Determine the (X, Y) coordinate at the center of the cell enclosing the given text.  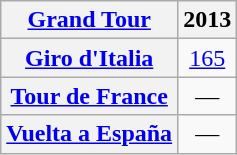
Vuelta a España (90, 134)
165 (208, 58)
2013 (208, 20)
Tour de France (90, 96)
Grand Tour (90, 20)
Giro d'Italia (90, 58)
